Return [X, Y] of the center of cell containing provided text 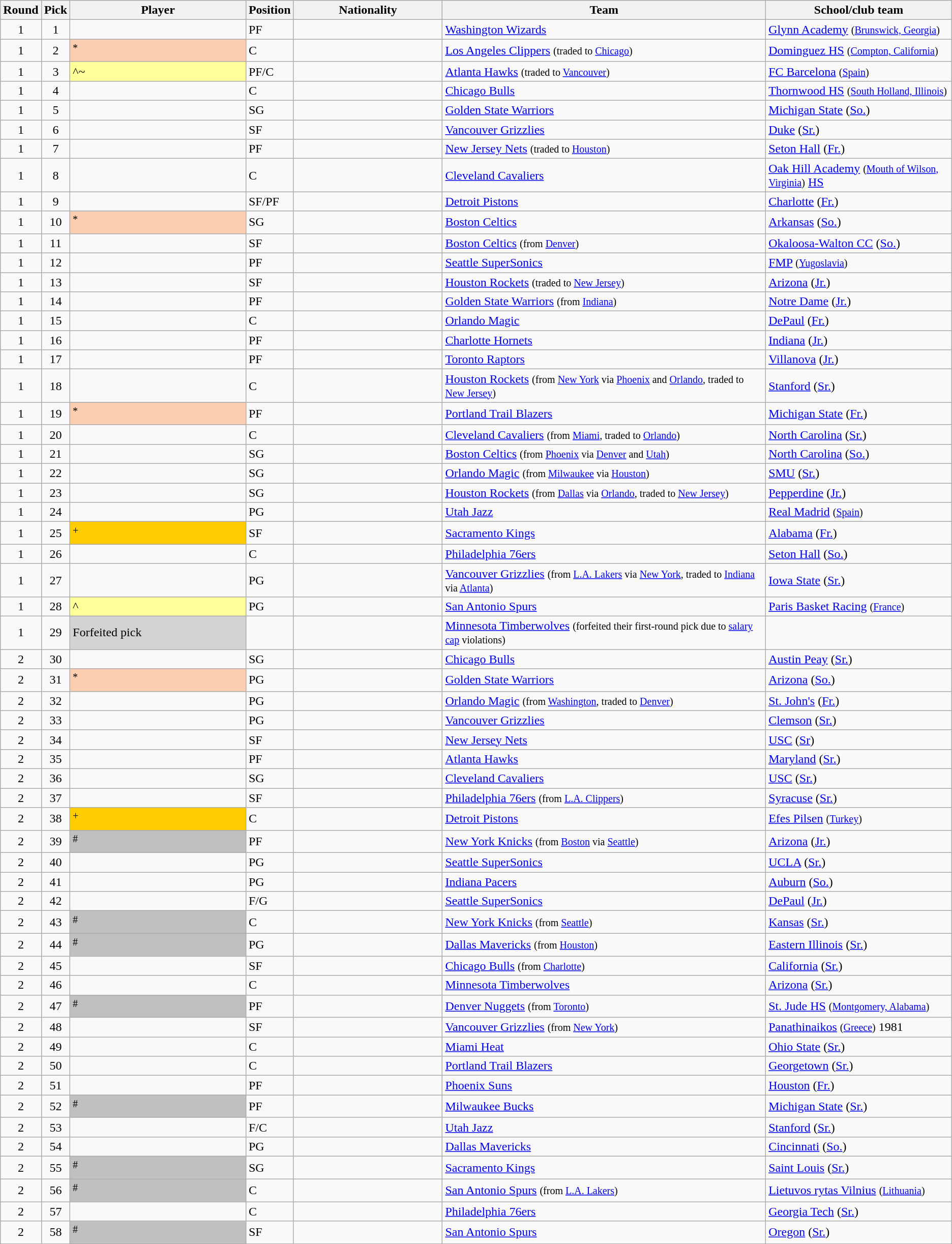
PF/C [270, 71]
FC Barcelona (Spain) [859, 71]
USC (Sr) [859, 739]
Phoenix Suns [604, 1085]
29 [55, 633]
Boston Celtics [604, 223]
27 [55, 580]
Saint Louis (Sr.) [859, 1168]
Denver Nuggets (from Toronto) [604, 1006]
Golden State Warriors (from Indiana) [604, 302]
Auburn (So.) [859, 882]
Duke (Sr.) [859, 130]
28 [55, 606]
26 [55, 554]
Atlanta Hawks [604, 759]
FMP (Yugoslavia) [859, 262]
Team [604, 10]
Okaloosa-Walton CC (So.) [859, 243]
Notre Dame (Jr.) [859, 302]
Georgetown (Sr.) [859, 1066]
43 [55, 923]
San Antonio Spurs (from L.A. Lakers) [604, 1190]
North Carolina (So.) [859, 454]
DePaul (Jr.) [859, 901]
Pick [55, 10]
3 [55, 71]
47 [55, 1006]
Round [21, 10]
North Carolina (Sr.) [859, 434]
New Jersey Nets [604, 739]
55 [55, 1168]
Washington Wizards [604, 29]
54 [55, 1147]
14 [55, 302]
Houston Rockets (from New York via Phoenix and Orlando, traded to New Jersey) [604, 386]
Glynn Academy (Brunswick, Georgia) [859, 29]
Indiana (Jr.) [859, 340]
Cincinnati (So.) [859, 1147]
School/club team [859, 10]
St. John's (Fr.) [859, 701]
Georgia Tech (Sr.) [859, 1211]
Toronto Raptors [604, 360]
Nationality [368, 10]
38 [55, 819]
DePaul (Fr.) [859, 321]
44 [55, 945]
10 [55, 223]
Maryland (Sr.) [859, 759]
Paris Basket Racing (France) [859, 606]
Iowa State (Sr.) [859, 580]
Boston Celtics (from Phoenix via Denver and Utah) [604, 454]
Dallas Mavericks [604, 1147]
Cleveland Cavaliers (from Miami, traded to Orlando) [604, 434]
18 [55, 386]
20 [55, 434]
58 [55, 1233]
7 [55, 149]
12 [55, 262]
Arizona (So.) [859, 680]
24 [55, 512]
Eastern Illinois (Sr.) [859, 945]
52 [55, 1107]
Vancouver Grizzlies (from L.A. Lakers via New York, traded to Indiana via Atlanta) [604, 580]
SMU (Sr.) [859, 473]
33 [55, 720]
17 [55, 360]
45 [55, 966]
23 [55, 493]
19 [55, 414]
34 [55, 739]
Forfeited pick [158, 633]
Orlando Magic [604, 321]
Dominguez HS (Compton, California) [859, 51]
15 [55, 321]
32 [55, 701]
Austin Peay (Sr.) [859, 659]
Charlotte (Fr.) [859, 201]
New York Knicks (from Boston via Seattle) [604, 841]
25 [55, 533]
Miami Heat [604, 1047]
Player [158, 10]
4 [55, 91]
31 [55, 680]
Philadelphia 76ers (from L.A. Clippers) [604, 798]
Alabama (Fr.) [859, 533]
Michigan State (Sr.) [859, 1107]
Real Madrid (Spain) [859, 512]
Houston Rockets (traded to New Jersey) [604, 282]
Boston Celtics (from Denver) [604, 243]
Charlotte Hornets [604, 340]
53 [55, 1127]
30 [55, 659]
46 [55, 985]
Los Angeles Clippers (traded to Chicago) [604, 51]
^~ [158, 71]
Orlando Magic (from Milwaukee via Houston) [604, 473]
Dallas Mavericks (from Houston) [604, 945]
11 [55, 243]
48 [55, 1027]
39 [55, 841]
Seton Hall (So.) [859, 554]
Michigan State (Fr.) [859, 414]
Orlando Magic (from Washington, traded to Denver) [604, 701]
New York Knicks (from Seattle) [604, 923]
^ [158, 606]
F/C [270, 1127]
6 [55, 130]
Indiana Pacers [604, 882]
Lietuvos rytas Vilnius (Lithuania) [859, 1190]
8 [55, 175]
Villanova (Jr.) [859, 360]
21 [55, 454]
Vancouver Grizzlies (from New York) [604, 1027]
49 [55, 1047]
California (Sr.) [859, 966]
St. Jude HS (Montgomery, Alabama) [859, 1006]
Chicago Bulls (from Charlotte) [604, 966]
Efes Pilsen (Turkey) [859, 819]
Oak Hill Academy (Mouth of Wilson, Virginia) HS [859, 175]
Milwaukee Bucks [604, 1107]
42 [55, 901]
Arkansas (So.) [859, 223]
Houston Rockets (from Dallas via Orlando, traded to New Jersey) [604, 493]
Minnesota Timberwolves (forfeited their first-round pick due to salary cap violations) [604, 633]
Thornwood HS (South Holland, Illinois) [859, 91]
F/G [270, 901]
SF/PF [270, 201]
57 [55, 1211]
Atlanta Hawks (traded to Vancouver) [604, 71]
Seton Hall (Fr.) [859, 149]
Ohio State (Sr.) [859, 1047]
5 [55, 110]
USC (Sr.) [859, 778]
36 [55, 778]
56 [55, 1190]
New Jersey Nets (traded to Houston) [604, 149]
13 [55, 282]
9 [55, 201]
40 [55, 863]
41 [55, 882]
37 [55, 798]
50 [55, 1066]
Houston (Fr.) [859, 1085]
Pepperdine (Jr.) [859, 493]
Minnesota Timberwolves [604, 985]
Clemson (Sr.) [859, 720]
Michigan State (So.) [859, 110]
UCLA (Sr.) [859, 863]
Kansas (Sr.) [859, 923]
51 [55, 1085]
Panathinaikos (Greece) 1981 [859, 1027]
Syracuse (Sr.) [859, 798]
Oregon (Sr.) [859, 1233]
22 [55, 473]
Position [270, 10]
Arizona (Sr.) [859, 985]
35 [55, 759]
16 [55, 340]
